Find where the given text appears and provide that cell's center as (X, Y) coordinate. 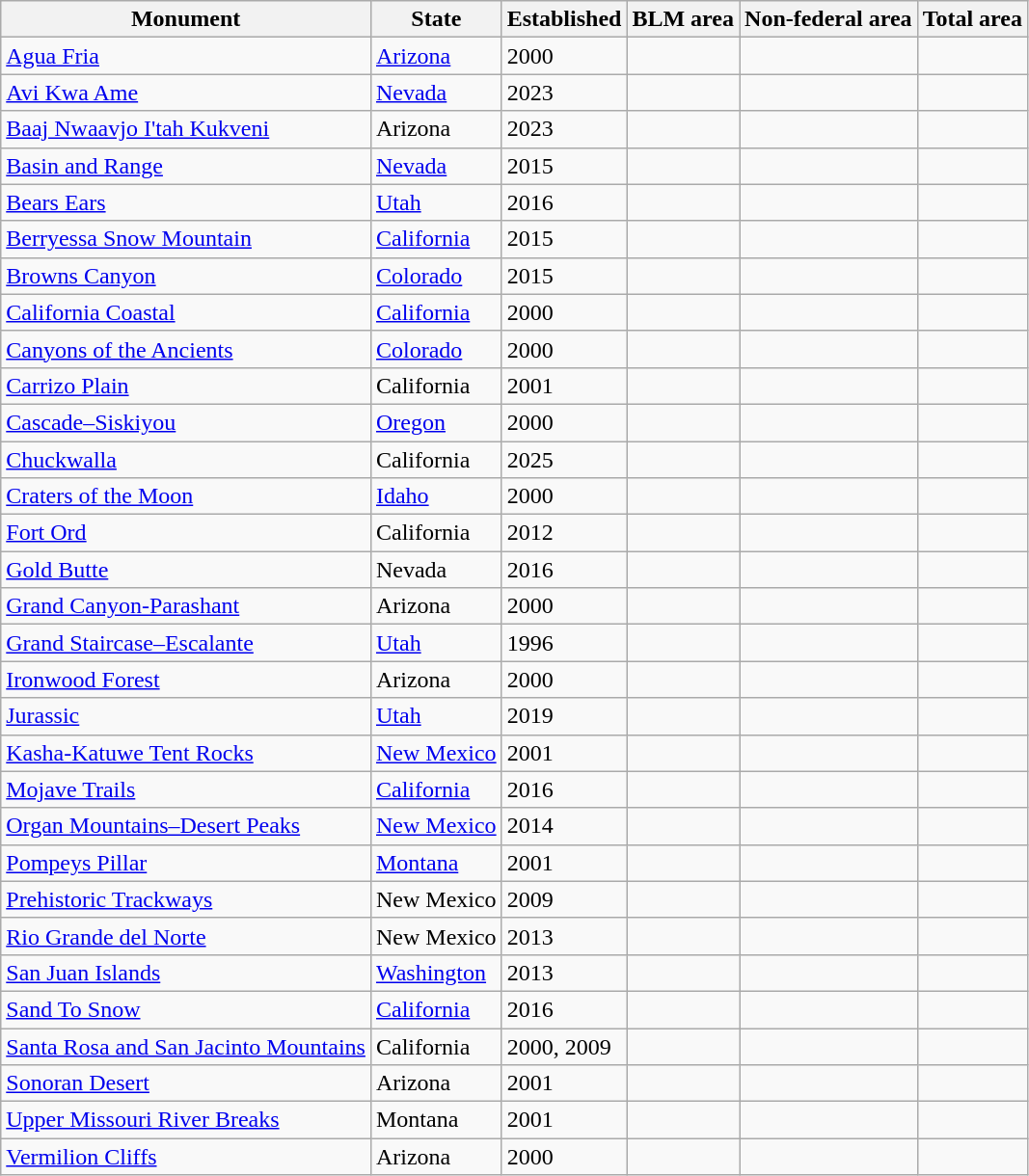
State (436, 19)
Oregon (436, 422)
2000, 2009 (564, 1046)
Monument (186, 19)
2014 (564, 826)
2025 (564, 460)
Prehistoric Trackways (186, 899)
2019 (564, 716)
Sand To Snow (186, 1009)
Canyons of the Ancients (186, 349)
Browns Canyon (186, 276)
Washington (436, 973)
BLM area (683, 19)
Craters of the Moon (186, 496)
Basin and Range (186, 166)
Santa Rosa and San Jacinto Mountains (186, 1046)
Cascade–Siskiyou (186, 422)
San Juan Islands (186, 973)
2012 (564, 533)
Established (564, 19)
Kasha-Katuwe Tent Rocks (186, 753)
Bears Ears (186, 202)
Baaj Nwaavjo I'tah Kukveni (186, 129)
Organ Mountains–Desert Peaks (186, 826)
Mojave Trails (186, 789)
1996 (564, 643)
Upper Missouri River Breaks (186, 1120)
Sonoran Desert (186, 1083)
Grand Staircase–Escalante (186, 643)
Rio Grande del Norte (186, 936)
Carrizo Plain (186, 386)
Vermilion Cliffs (186, 1157)
Berryessa Snow Mountain (186, 239)
Non-federal area (829, 19)
Total area (972, 19)
Ironwood Forest (186, 680)
Agua Fria (186, 56)
Chuckwalla (186, 460)
Pompeys Pillar (186, 863)
Jurassic (186, 716)
Gold Butte (186, 570)
Grand Canyon-Parashant (186, 606)
Avi Kwa Ame (186, 93)
California Coastal (186, 312)
Fort Ord (186, 533)
Idaho (436, 496)
2009 (564, 899)
